Output the [X, Y] coordinate of the center of the cell containing the given text.  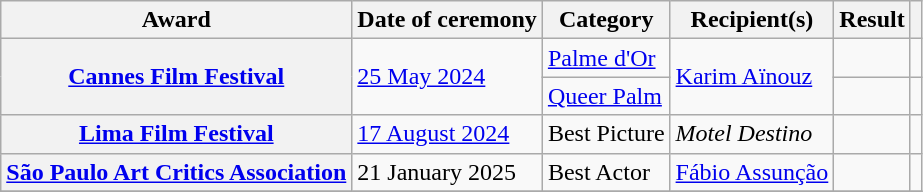
Best Picture [606, 134]
Best Actor [606, 172]
Lima Film Festival [176, 134]
17 August 2024 [448, 134]
Date of ceremony [448, 20]
Motel Destino [752, 134]
Award [176, 20]
Recipient(s) [752, 20]
21 January 2025 [448, 172]
São Paulo Art Critics Association [176, 172]
Queer Palm [606, 96]
Cannes Film Festival [176, 77]
Category [606, 20]
Result [872, 20]
Fábio Assunção [752, 172]
25 May 2024 [448, 77]
Karim Aïnouz [752, 77]
Palme d'Or [606, 58]
